Identify which cell holds the provided text, then report its (X, Y) central coordinate. 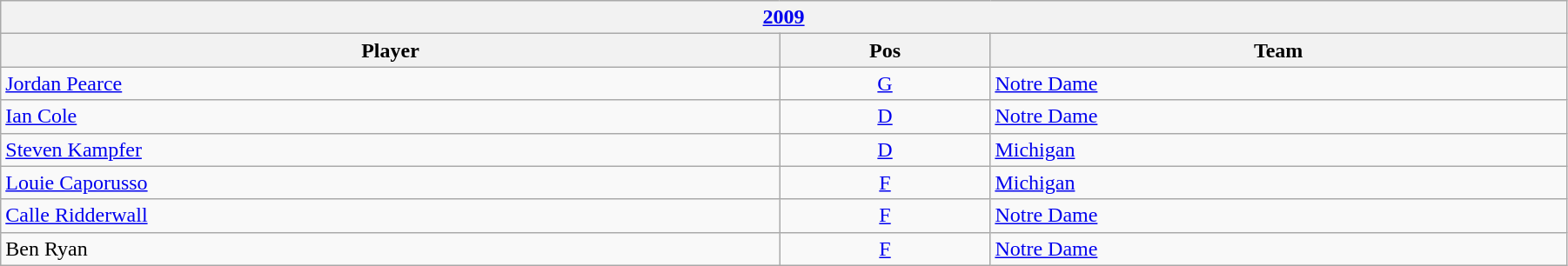
Ben Ryan (390, 249)
Jordan Pearce (390, 83)
Steven Kampfer (390, 150)
Player (390, 50)
Pos (885, 50)
2009 (784, 17)
Team (1279, 50)
Ian Cole (390, 116)
G (885, 83)
Calle Ridderwall (390, 216)
Louie Caporusso (390, 183)
